Pinpoint the cell where the given text exists, returning its (X, Y) midpoint coordinate. 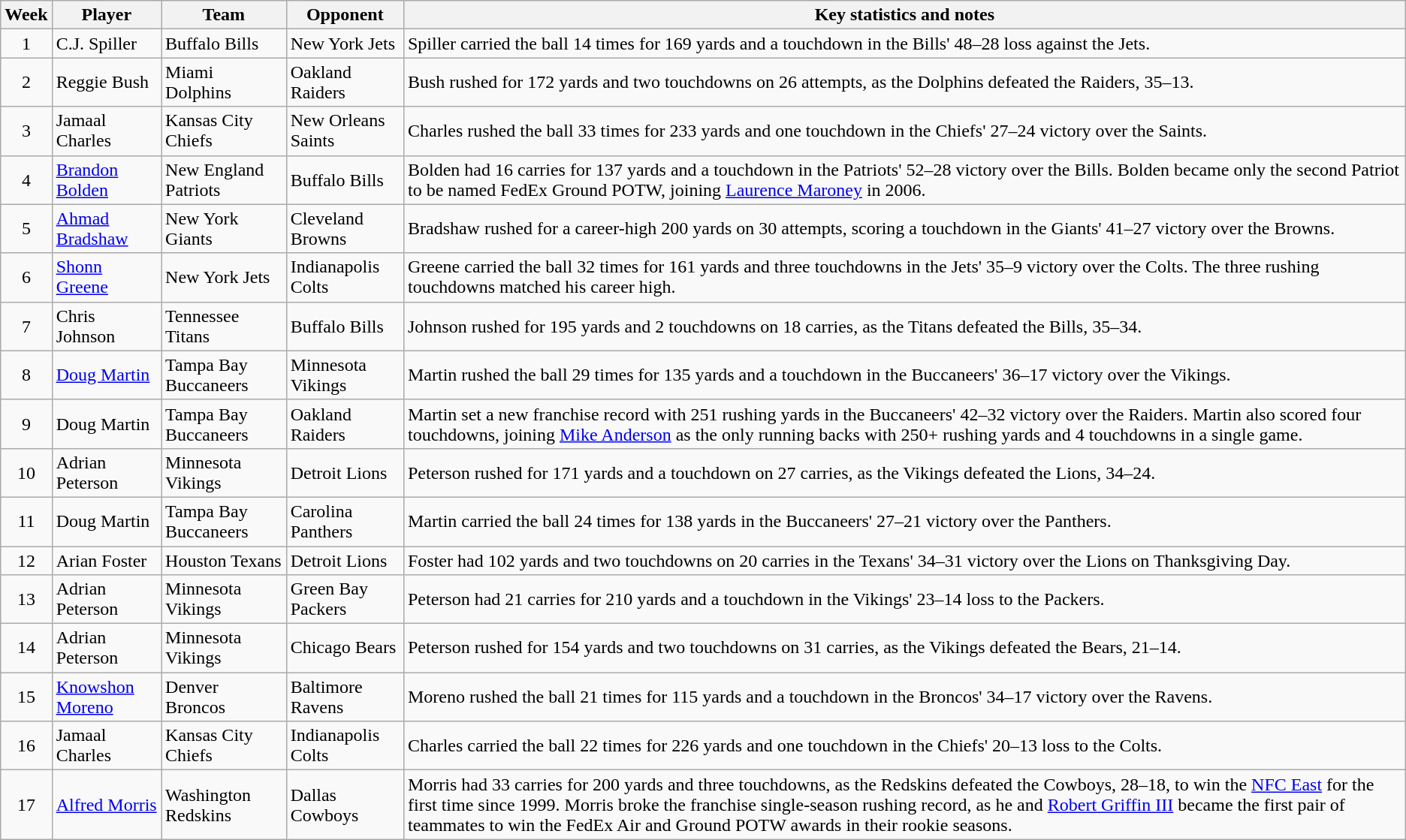
Brandon Bolden (107, 180)
5 (26, 228)
C.J. Spiller (107, 44)
10 (26, 473)
Charles carried the ball 22 times for 226 yards and one touchdown in the Chiefs' 20–13 loss to the Colts. (904, 746)
Reggie Bush (107, 83)
Bradshaw rushed for a career-high 200 yards on 30 attempts, scoring a touchdown in the Giants' 41–27 victory over the Browns. (904, 228)
Foster had 102 yards and two touchdowns on 20 carries in the Texans' 34–31 victory over the Lions on Thanksgiving Day. (904, 561)
Martin carried the ball 24 times for 138 yards in the Buccaneers' 27–21 victory over the Panthers. (904, 521)
Alfred Morris (107, 805)
Team (224, 15)
14 (26, 649)
Arian Foster (107, 561)
New Orleans Saints (345, 131)
Peterson had 21 carries for 210 yards and a touchdown in the Vikings' 23–14 loss to the Packers. (904, 599)
Bush rushed for 172 yards and two touchdowns on 26 attempts, as the Dolphins defeated the Raiders, 35–13. (904, 83)
2 (26, 83)
Player (107, 15)
Green Bay Packers (345, 599)
8 (26, 375)
Charles rushed the ball 33 times for 233 yards and one touchdown in the Chiefs' 27–24 victory over the Saints. (904, 131)
6 (26, 278)
Miami Dolphins (224, 83)
Chicago Bears (345, 649)
12 (26, 561)
11 (26, 521)
Houston Texans (224, 561)
13 (26, 599)
9 (26, 423)
1 (26, 44)
New York Giants (224, 228)
Dallas Cowboys (345, 805)
Washington Redskins (224, 805)
Shonn Greene (107, 278)
Peterson rushed for 171 yards and a touchdown on 27 carries, as the Vikings defeated the Lions, 34–24. (904, 473)
7 (26, 326)
15 (26, 697)
Johnson rushed for 195 yards and 2 touchdowns on 18 carries, as the Titans defeated the Bills, 35–34. (904, 326)
Ahmad Bradshaw (107, 228)
Week (26, 15)
Chris Johnson (107, 326)
Baltimore Ravens (345, 697)
Peterson rushed for 154 yards and two touchdowns on 31 carries, as the Vikings defeated the Bears, 21–14. (904, 649)
Knowshon Moreno (107, 697)
Tennessee Titans (224, 326)
Cleveland Browns (345, 228)
Key statistics and notes (904, 15)
Martin rushed the ball 29 times for 135 yards and a touchdown in the Buccaneers' 36–17 victory over the Vikings. (904, 375)
17 (26, 805)
4 (26, 180)
Spiller carried the ball 14 times for 169 yards and a touchdown in the Bills' 48–28 loss against the Jets. (904, 44)
Moreno rushed the ball 21 times for 115 yards and a touchdown in the Broncos' 34–17 victory over the Ravens. (904, 697)
3 (26, 131)
Opponent (345, 15)
16 (26, 746)
Carolina Panthers (345, 521)
New England Patriots (224, 180)
Denver Broncos (224, 697)
